Determine the (x, y) coordinate at the center of the cell enclosing the given text.  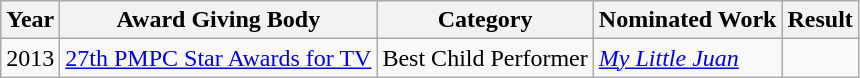
Year (30, 20)
Result (820, 20)
Nominated Work (688, 20)
27th PMPC Star Awards for TV (218, 58)
Category (485, 20)
My Little Juan (688, 58)
Award Giving Body (218, 20)
2013 (30, 58)
Best Child Performer (485, 58)
